Find where the given text appears and provide that cell's center as (x, y) coordinate. 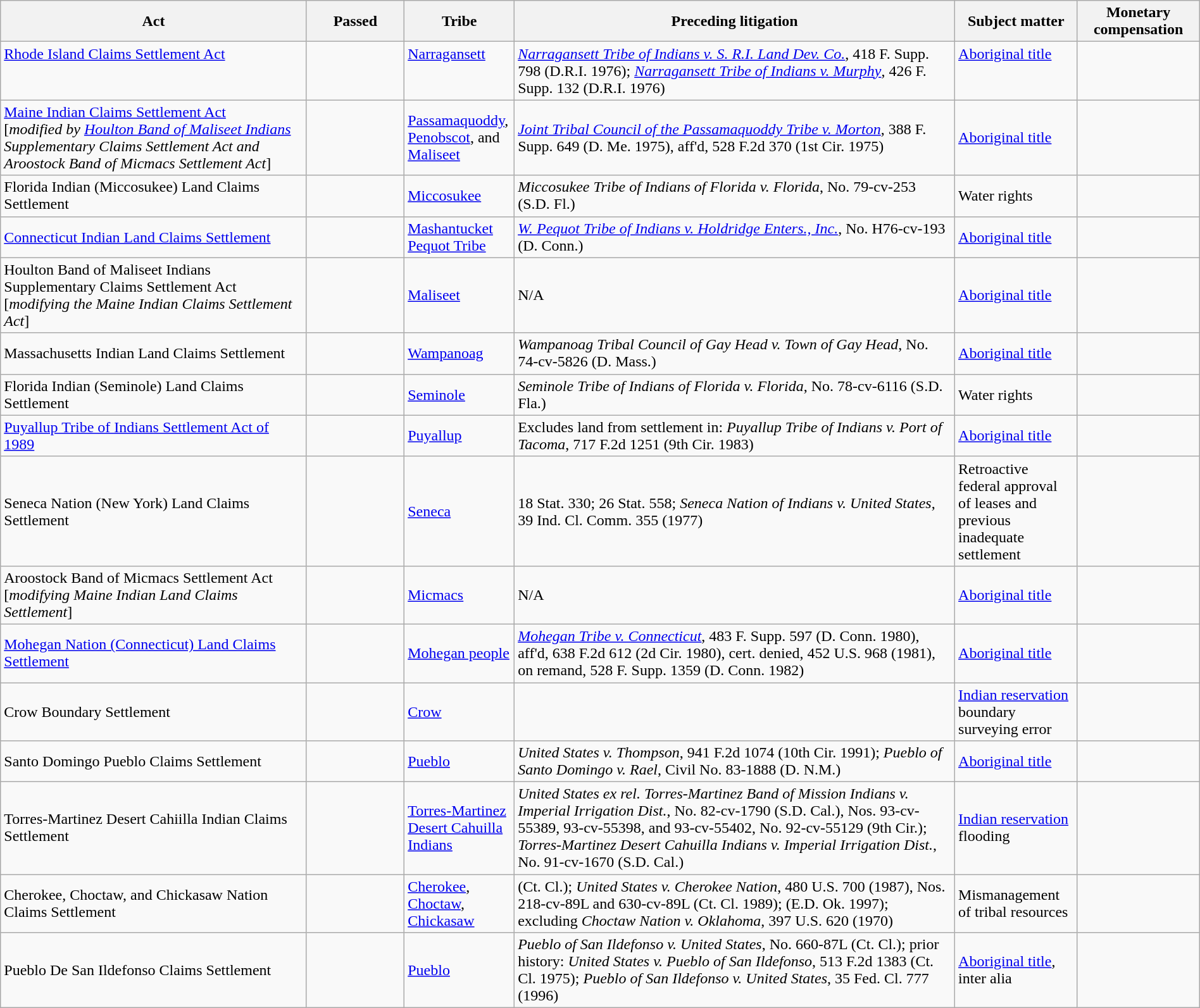
Pueblo De San Ildefonso Claims Settlement (153, 971)
Subject matter (1016, 22)
Seminole Tribe of Indians of Florida v. Florida, No. 78-cv-6116 (S.D. Fla.) (735, 395)
Mismanagement of tribal resources (1016, 904)
Aboriginal title, inter alia (1016, 971)
Florida Indian (Seminole) Land Claims Settlement (153, 395)
Miccosukee (459, 196)
Passed (356, 22)
Puyallup Tribe of Indians Settlement Act of 1989 (153, 435)
Houlton Band of Maliseet Indians Supplementary Claims Settlement Act[modifying the Maine Indian Claims Settlement Act] (153, 295)
Mohegan people (459, 653)
Seminole (459, 395)
Torres-Martinez Desert Cahuilla Indians (459, 828)
Excludes land from settlement in: Puyallup Tribe of Indians v. Port of Tacoma, 717 F.2d 1251 (9th Cir. 1983) (735, 435)
Mashantucket Pequot Tribe (459, 237)
Passamaquoddy, Penobscot, and Maliseet (459, 138)
Wampanoag Tribal Council of Gay Head v. Town of Gay Head, No. 74-cv-5826 (D. Mass.) (735, 353)
Micmacs (459, 595)
18 Stat. 330; 26 Stat. 558; Seneca Nation of Indians v. United States, 39 Ind. Cl. Comm. 355 (1977) (735, 511)
W. Pequot Tribe of Indians v. Holdridge Enters., Inc., No. H76-cv-193 (D. Conn.) (735, 237)
Massachusetts Indian Land Claims Settlement (153, 353)
Crow (459, 711)
Seneca Nation (New York) Land Claims Settlement (153, 511)
Florida Indian (Miccosukee) Land Claims Settlement (153, 196)
Retroactive federal approval of leases and previous inadequate settlement (1016, 511)
United States v. Thompson, 941 F.2d 1074 (10th Cir. 1991); Pueblo of Santo Domingo v. Rael, Civil No. 83-1888 (D. N.M.) (735, 762)
Act (153, 22)
Puyallup (459, 435)
Crow Boundary Settlement (153, 711)
Maliseet (459, 295)
Tribe (459, 22)
Connecticut Indian Land Claims Settlement (153, 237)
Rhode Island Claims Settlement Act (153, 71)
Mohegan Nation (Connecticut) Land Claims Settlement (153, 653)
Indian reservation flooding (1016, 828)
Santo Domingo Pueblo Claims Settlement (153, 762)
Miccosukee Tribe of Indians of Florida v. Florida, No. 79-cv-253 (S.D. Fl.) (735, 196)
Monetary compensation (1138, 22)
Torres-Martinez Desert Cahiilla Indian Claims Settlement (153, 828)
Preceding litigation (735, 22)
Cherokee, Choctaw, Chickasaw (459, 904)
Joint Tribal Council of the Passamaquoddy Tribe v. Morton, 388 F. Supp. 649 (D. Me. 1975), aff'd, 528 F.2d 370 (1st Cir. 1975) (735, 138)
Wampanoag (459, 353)
Indian reservation boundary surveying error (1016, 711)
Seneca (459, 511)
Narragansett (459, 71)
Cherokee, Choctaw, and Chickasaw Nation Claims Settlement (153, 904)
Aroostock Band of Micmacs Settlement Act[modifying Maine Indian Land Claims Settlement] (153, 595)
